Determine the (x, y) coordinate at the center of the cell enclosing the given text.  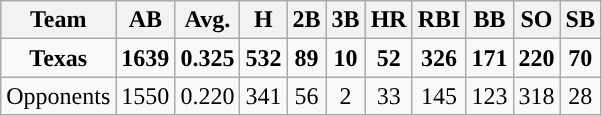
2B (306, 20)
Avg. (208, 20)
318 (536, 96)
10 (346, 58)
1639 (146, 58)
326 (439, 58)
341 (264, 96)
220 (536, 58)
1550 (146, 96)
H (264, 20)
BB (490, 20)
AB (146, 20)
89 (306, 58)
3B (346, 20)
28 (580, 96)
56 (306, 96)
0.220 (208, 96)
532 (264, 58)
0.325 (208, 58)
171 (490, 58)
HR (388, 20)
SB (580, 20)
Team (58, 20)
Texas (58, 58)
SO (536, 20)
145 (439, 96)
33 (388, 96)
RBI (439, 20)
70 (580, 58)
Opponents (58, 96)
2 (346, 96)
123 (490, 96)
52 (388, 58)
